Detect which cell encompasses the target text, then output its (X, Y) center coordinate. 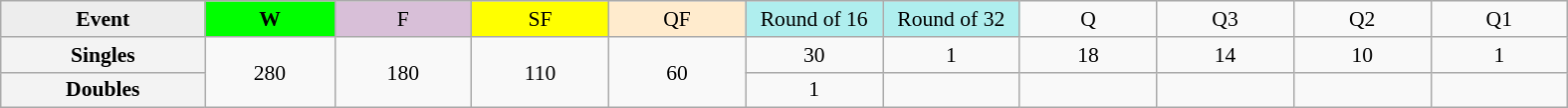
14 (1226, 55)
Round of 16 (814, 19)
Q3 (1226, 19)
Round of 32 (951, 19)
Q2 (1362, 19)
Q (1088, 19)
SF (541, 19)
Doubles (104, 90)
QF (677, 19)
F (403, 19)
W (270, 19)
30 (814, 55)
18 (1088, 55)
Event (104, 19)
Q1 (1499, 19)
Singles (104, 55)
10 (1362, 55)
180 (403, 72)
60 (677, 72)
110 (541, 72)
280 (270, 72)
